Locate the cell with the specified text and output its [x, y] center coordinate. 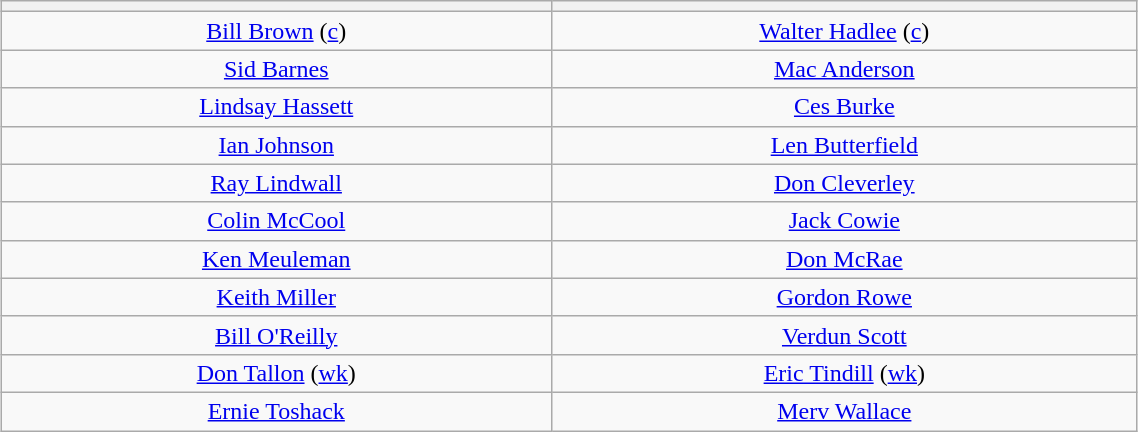
Colin McCool [276, 221]
Don McRae [844, 259]
Jack Cowie [844, 221]
Don Tallon (wk) [276, 373]
Keith Miller [276, 297]
Ces Burke [844, 107]
Bill Brown (c) [276, 31]
Len Butterfield [844, 145]
Mac Anderson [844, 69]
Ian Johnson [276, 145]
Gordon Rowe [844, 297]
Sid Barnes [276, 69]
Ernie Toshack [276, 411]
Ken Meuleman [276, 259]
Lindsay Hassett [276, 107]
Merv Wallace [844, 411]
Walter Hadlee (c) [844, 31]
Ray Lindwall [276, 183]
Bill O'Reilly [276, 335]
Verdun Scott [844, 335]
Don Cleverley [844, 183]
Eric Tindill (wk) [844, 373]
